Search for the cell housing the specified text and yield its (x, y) center coordinate. 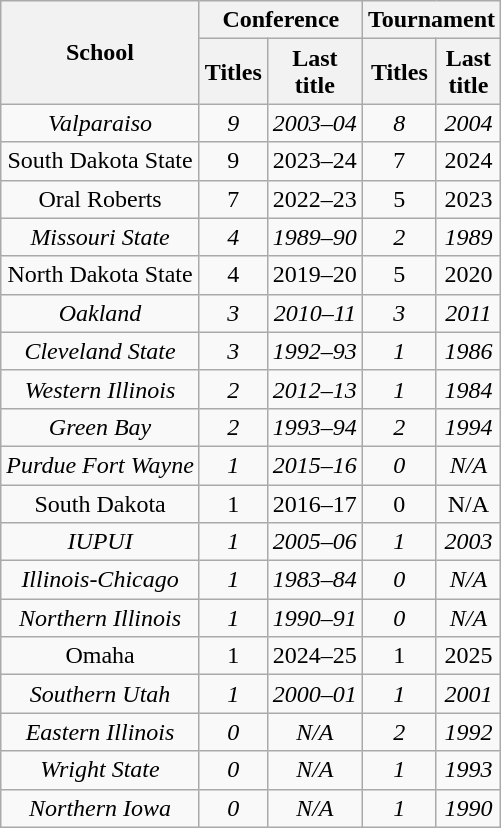
2000–01 (314, 694)
1983–84 (314, 580)
2023 (468, 199)
South Dakota State (100, 161)
2024 (468, 161)
1989 (468, 237)
2016–17 (314, 503)
2010–11 (314, 313)
2012–13 (314, 389)
2020 (468, 275)
1992 (468, 732)
1984 (468, 389)
Eastern Illinois (100, 732)
1990 (468, 808)
South Dakota (100, 503)
2019–20 (314, 275)
Omaha (100, 656)
2024–25 (314, 656)
Southern Utah (100, 694)
2023–24 (314, 161)
2004 (468, 123)
1986 (468, 351)
Illinois-Chicago (100, 580)
1994 (468, 427)
2025 (468, 656)
Oakland (100, 313)
8 (399, 123)
Northern Illinois (100, 618)
2011 (468, 313)
North Dakota State (100, 275)
2005–06 (314, 542)
2015–16 (314, 465)
Western Illinois (100, 389)
2022–23 (314, 199)
Green Bay (100, 427)
IUPUI (100, 542)
Northern Iowa (100, 808)
Conference (280, 20)
1989–90 (314, 237)
1993 (468, 770)
1993–94 (314, 427)
2001 (468, 694)
Valparaiso (100, 123)
1990–91 (314, 618)
Wright State (100, 770)
Missouri State (100, 237)
Purdue Fort Wayne (100, 465)
Tournament (431, 20)
2003 (468, 542)
Oral Roberts (100, 199)
2003–04 (314, 123)
Cleveland State (100, 351)
1992–93 (314, 351)
School (100, 52)
